For the text-containing cell, return its midpoint in [X, Y] coordinate format. 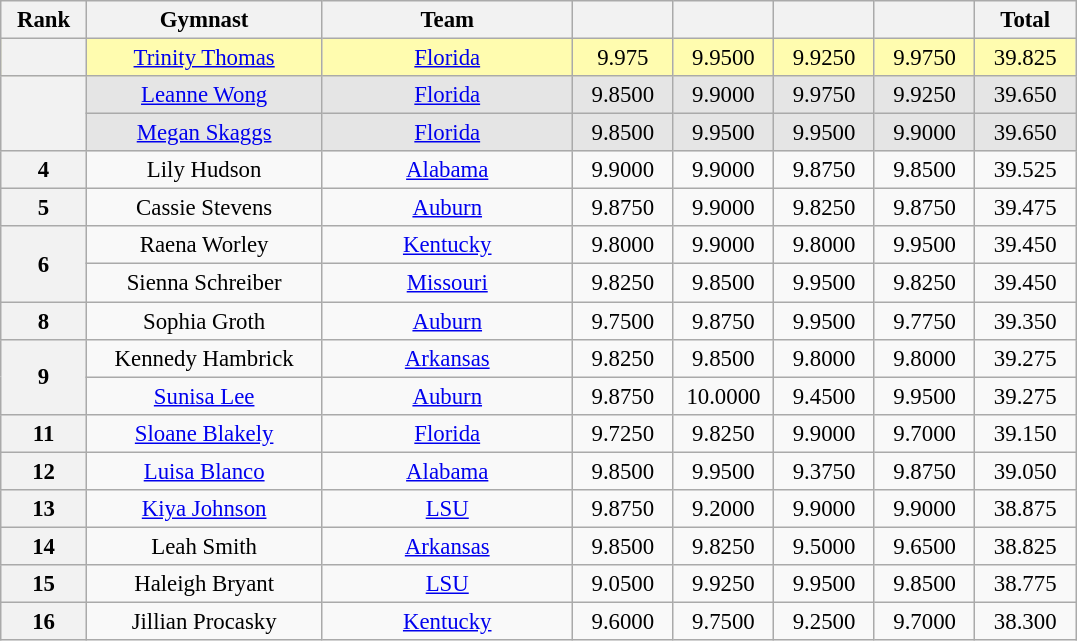
9.4500 [824, 396]
16 [44, 621]
9 [44, 376]
Rank [44, 20]
9.3750 [824, 471]
Sophia Groth [204, 321]
6 [44, 264]
Megan Skaggs [204, 133]
Kiya Johnson [204, 509]
9.2000 [724, 509]
39.475 [1026, 208]
Sunisa Lee [204, 396]
39.525 [1026, 170]
9.6500 [924, 546]
9.0500 [624, 584]
15 [44, 584]
Leanne Wong [204, 95]
8 [44, 321]
Sloane Blakely [204, 433]
10.0000 [724, 396]
Lily Hudson [204, 170]
Cassie Stevens [204, 208]
39.350 [1026, 321]
38.775 [1026, 584]
Luisa Blanco [204, 471]
Trinity Thomas [204, 58]
9.6000 [624, 621]
Raena Worley [204, 245]
12 [44, 471]
Total [1026, 20]
9.2500 [824, 621]
Kennedy Hambrick [204, 358]
9.5000 [824, 546]
38.825 [1026, 546]
13 [44, 509]
9.7750 [924, 321]
Sienna Schreiber [204, 283]
11 [44, 433]
38.300 [1026, 621]
14 [44, 546]
Gymnast [204, 20]
5 [44, 208]
38.875 [1026, 509]
39.150 [1026, 433]
9.7250 [624, 433]
Team [448, 20]
Leah Smith [204, 546]
9.975 [624, 58]
4 [44, 170]
Haleigh Bryant [204, 584]
39.825 [1026, 58]
Missouri [448, 283]
Jillian Procasky [204, 621]
39.050 [1026, 471]
